Capture the cell that displays the provided text and extract its (X, Y) central coordinate. 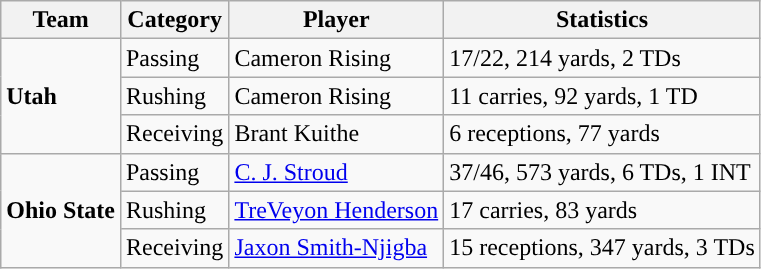
15 receptions, 347 yards, 3 TDs (602, 248)
Utah (61, 96)
11 carries, 92 yards, 1 TD (602, 96)
Team (61, 20)
Jaxon Smith-Njigba (336, 248)
37/46, 573 yards, 6 TDs, 1 INT (602, 172)
C. J. Stroud (336, 172)
Statistics (602, 20)
17/22, 214 yards, 2 TDs (602, 58)
Ohio State (61, 210)
6 receptions, 77 yards (602, 134)
Player (336, 20)
TreVeyon Henderson (336, 210)
17 carries, 83 yards (602, 210)
Brant Kuithe (336, 134)
Category (174, 20)
